Return the [x, y] coordinate for the center point of the cell that contains the specified text.  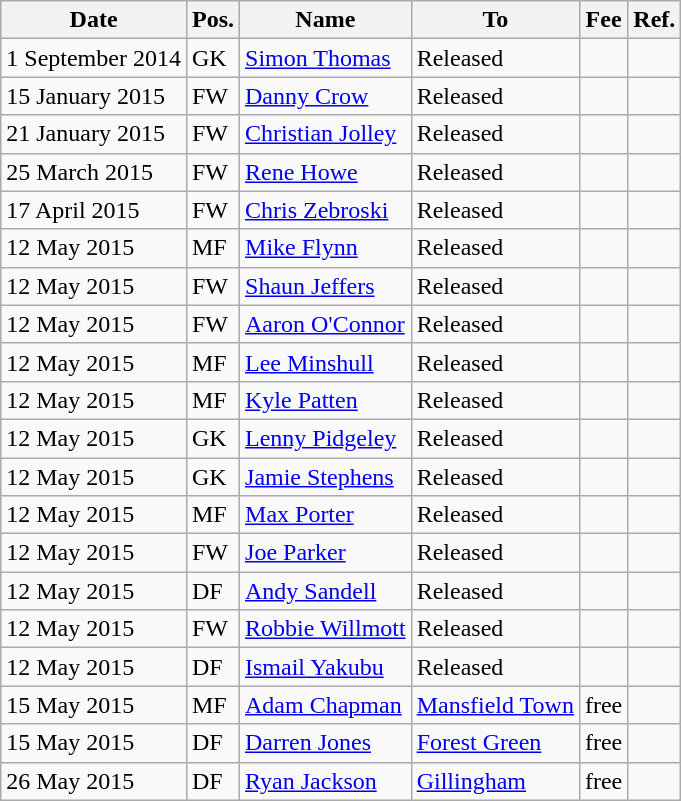
Chris Zebroski [326, 210]
Name [326, 20]
Andy Sandell [326, 591]
Jamie Stephens [326, 477]
26 May 2015 [94, 781]
Mike Flynn [326, 248]
Kyle Patten [326, 400]
Gillingham [495, 781]
Lenny Pidgeley [326, 438]
Aaron O'Connor [326, 324]
Fee [603, 20]
Lee Minshull [326, 362]
25 March 2015 [94, 172]
Ismail Yakubu [326, 667]
Forest Green [495, 743]
Max Porter [326, 515]
17 April 2015 [94, 210]
Ryan Jackson [326, 781]
1 September 2014 [94, 58]
Shaun Jeffers [326, 286]
Adam Chapman [326, 705]
Rene Howe [326, 172]
Simon Thomas [326, 58]
To [495, 20]
21 January 2015 [94, 134]
15 January 2015 [94, 96]
Darren Jones [326, 743]
Joe Parker [326, 553]
Date [94, 20]
Mansfield Town [495, 705]
Robbie Willmott [326, 629]
Christian Jolley [326, 134]
Pos. [212, 20]
Ref. [654, 20]
Danny Crow [326, 96]
